Identify which cell holds the provided text, then report its (x, y) central coordinate. 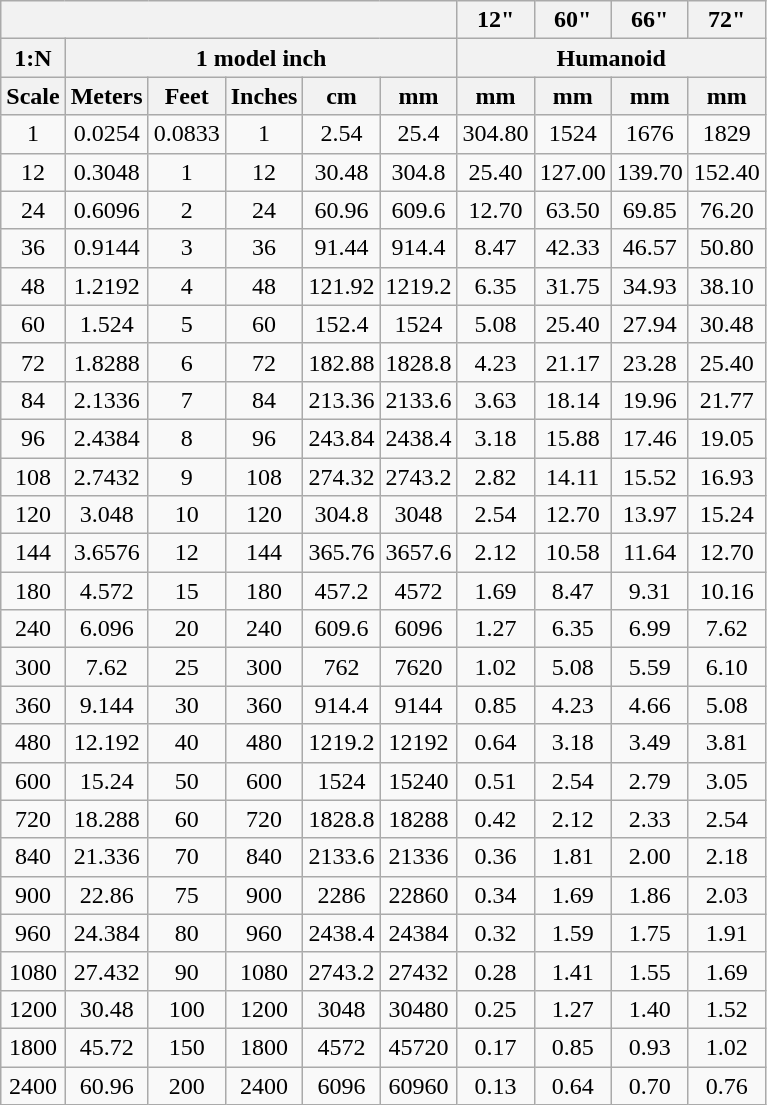
152.40 (726, 172)
200 (186, 1085)
cm (342, 96)
1.40 (650, 1009)
1.2192 (106, 286)
31.75 (572, 286)
10.16 (726, 591)
15.88 (572, 438)
90 (186, 971)
3657.6 (418, 553)
15 (186, 591)
21.17 (572, 362)
27432 (418, 971)
9 (186, 477)
42.33 (572, 248)
1 model inch (261, 58)
18.288 (106, 819)
0.6096 (106, 210)
14.11 (572, 477)
9.31 (650, 591)
0.0254 (106, 134)
2.18 (726, 857)
25.4 (418, 134)
139.70 (650, 172)
Inches (264, 96)
7620 (418, 667)
60" (572, 20)
15240 (418, 781)
22860 (418, 895)
2 (186, 210)
10 (186, 515)
23.28 (650, 362)
30 (186, 705)
4 (186, 286)
46.57 (650, 248)
8 (186, 438)
6.10 (726, 667)
0.28 (496, 971)
0.36 (496, 857)
75 (186, 895)
2286 (342, 895)
76.20 (726, 210)
50 (186, 781)
3.63 (496, 400)
4.66 (650, 705)
16.93 (726, 477)
243.84 (342, 438)
2.00 (650, 857)
0.9144 (106, 248)
22.86 (106, 895)
27.94 (650, 324)
2.82 (496, 477)
365.76 (342, 553)
2.79 (650, 781)
10.58 (572, 553)
12.192 (106, 743)
182.88 (342, 362)
1.41 (572, 971)
6.096 (106, 629)
3.6576 (106, 553)
30480 (418, 1009)
Scale (33, 96)
1.55 (650, 971)
20 (186, 629)
69.85 (650, 210)
7 (186, 400)
2.03 (726, 895)
2.7432 (106, 477)
2.4384 (106, 438)
18288 (418, 819)
1.524 (106, 324)
1:N (33, 58)
1.59 (572, 933)
72" (726, 20)
762 (342, 667)
1829 (726, 134)
Humanoid (611, 58)
150 (186, 1047)
304.80 (496, 134)
11.64 (650, 553)
0.34 (496, 895)
0.25 (496, 1009)
1676 (650, 134)
0.32 (496, 933)
213.36 (342, 400)
9.144 (106, 705)
5 (186, 324)
5.59 (650, 667)
60960 (418, 1085)
1.91 (726, 933)
50.80 (726, 248)
3.048 (106, 515)
66" (650, 20)
1.8288 (106, 362)
19.96 (650, 400)
27.432 (106, 971)
4.572 (106, 591)
1.81 (572, 857)
80 (186, 933)
0.13 (496, 1085)
Meters (106, 96)
6 (186, 362)
0.76 (726, 1085)
0.93 (650, 1047)
15.52 (650, 477)
1.52 (726, 1009)
24.384 (106, 933)
127.00 (572, 172)
70 (186, 857)
0.51 (496, 781)
457.2 (342, 591)
3.81 (726, 743)
45.72 (106, 1047)
13.97 (650, 515)
91.44 (342, 248)
Feet (186, 96)
21336 (418, 857)
1.86 (650, 895)
2.1336 (106, 400)
9144 (418, 705)
1.75 (650, 933)
21.336 (106, 857)
3 (186, 248)
6.99 (650, 629)
274.32 (342, 477)
152.4 (342, 324)
40 (186, 743)
18.14 (572, 400)
0.70 (650, 1085)
21.77 (726, 400)
17.46 (650, 438)
63.50 (572, 210)
0.0833 (186, 134)
121.92 (342, 286)
100 (186, 1009)
34.93 (650, 286)
0.17 (496, 1047)
45720 (418, 1047)
38.10 (726, 286)
0.3048 (106, 172)
12192 (418, 743)
25 (186, 667)
3.49 (650, 743)
2.33 (650, 819)
19.05 (726, 438)
3.05 (726, 781)
24384 (418, 933)
12" (496, 20)
0.42 (496, 819)
